From the cell containing the given text, extract its center point as [x, y] coordinate. 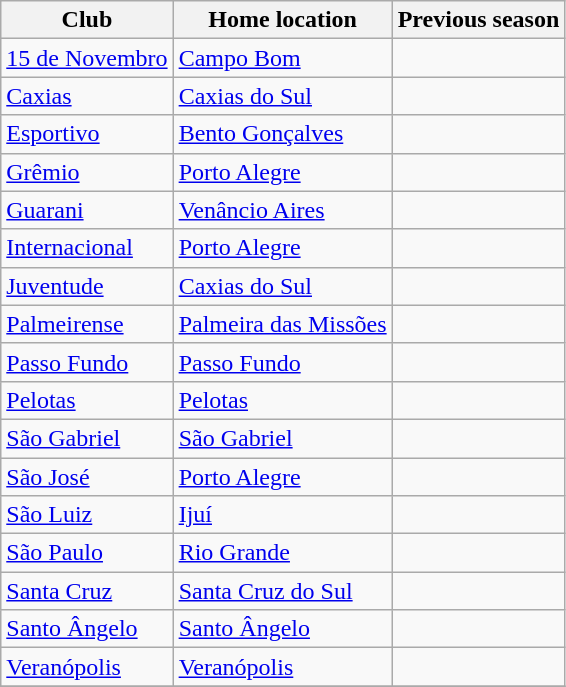
São Luiz [87, 515]
Club [87, 20]
Esportivo [87, 134]
Santa Cruz [87, 591]
Venâncio Aires [282, 210]
Campo Bom [282, 58]
Palmeira das Missões [282, 324]
15 de Novembro [87, 58]
Grêmio [87, 172]
Juventude [87, 286]
Bento Gonçalves [282, 134]
Santa Cruz do Sul [282, 591]
Palmeirense [87, 324]
Ijuí [282, 515]
Previous season [478, 20]
São Paulo [87, 553]
Rio Grande [282, 553]
Caxias [87, 96]
Internacional [87, 248]
Home location [282, 20]
Guarani [87, 210]
São José [87, 477]
